Output the [x, y] coordinate of the center of the cell containing the given text.  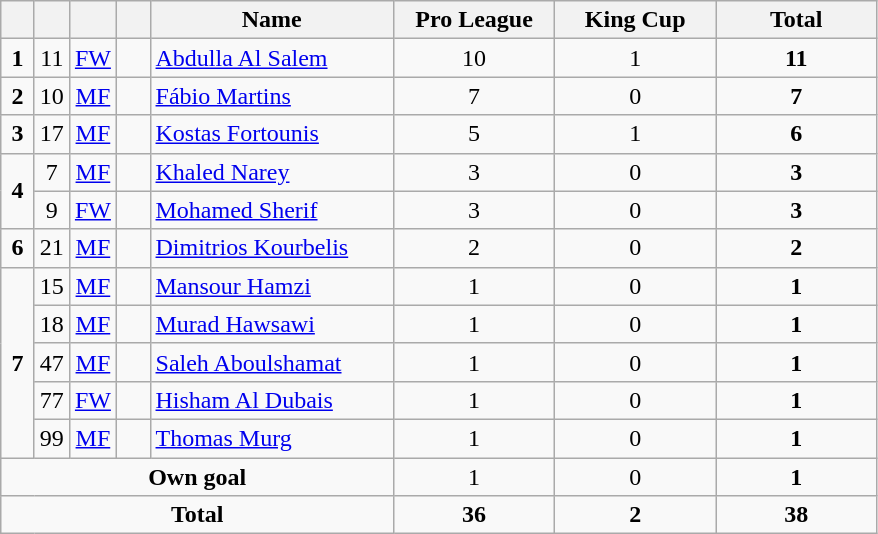
Pro League [474, 20]
Murad Hawsawi [272, 324]
Own goal [198, 477]
17 [52, 134]
47 [52, 362]
Kostas Fortounis [272, 134]
Saleh Aboulshamat [272, 362]
Name [272, 20]
Thomas Murg [272, 438]
Mohamed Sherif [272, 210]
21 [52, 248]
5 [474, 134]
4 [18, 191]
Khaled Narey [272, 172]
77 [52, 400]
Mansour Hamzi [272, 286]
36 [474, 515]
38 [796, 515]
18 [52, 324]
99 [52, 438]
Abdulla Al Salem [272, 58]
15 [52, 286]
King Cup [636, 20]
Dimitrios Kourbelis [272, 248]
Hisham Al Dubais [272, 400]
Fábio Martins [272, 96]
9 [52, 210]
